Search for the cell housing the specified text and yield its (x, y) center coordinate. 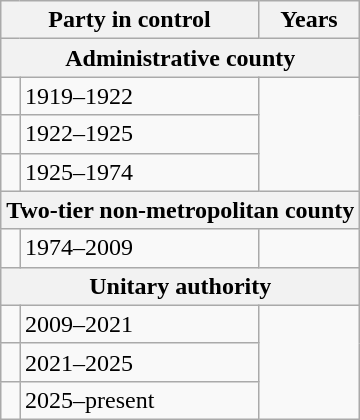
Unitary authority (180, 286)
2025–present (140, 400)
Two-tier non-metropolitan county (180, 210)
2009–2021 (140, 324)
1922–1925 (140, 134)
1925–1974 (140, 172)
Administrative county (180, 58)
1974–2009 (140, 248)
Party in control (130, 20)
2021–2025 (140, 362)
Years (309, 20)
1919–1922 (140, 96)
